Provide the (x, y) coordinate of the cell's center where the given text is located.  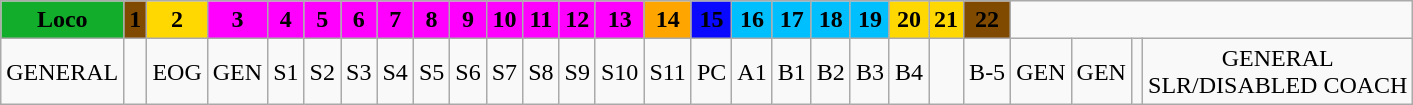
S4 (395, 72)
20 (908, 20)
8 (431, 20)
B1 (792, 72)
1 (136, 20)
B2 (830, 72)
A1 (752, 72)
S9 (577, 72)
10 (504, 20)
S5 (431, 72)
S3 (358, 72)
S8 (541, 72)
5 (322, 20)
7 (395, 20)
17 (792, 20)
6 (358, 20)
22 (988, 20)
S11 (668, 72)
B-5 (988, 72)
PC (711, 72)
15 (711, 20)
S1 (286, 72)
S7 (504, 72)
9 (468, 20)
S6 (468, 72)
B3 (870, 72)
S2 (322, 72)
14 (668, 20)
19 (870, 20)
3 (237, 20)
16 (752, 20)
GENERAL (62, 72)
13 (619, 20)
4 (286, 20)
B4 (908, 72)
21 (946, 20)
Loco (62, 20)
18 (830, 20)
2 (177, 20)
EOG (177, 72)
12 (577, 20)
GENERALSLR/DISABLED COACH (1278, 72)
11 (541, 20)
S10 (619, 72)
